Locate the cell with the specified text and output its (X, Y) center coordinate. 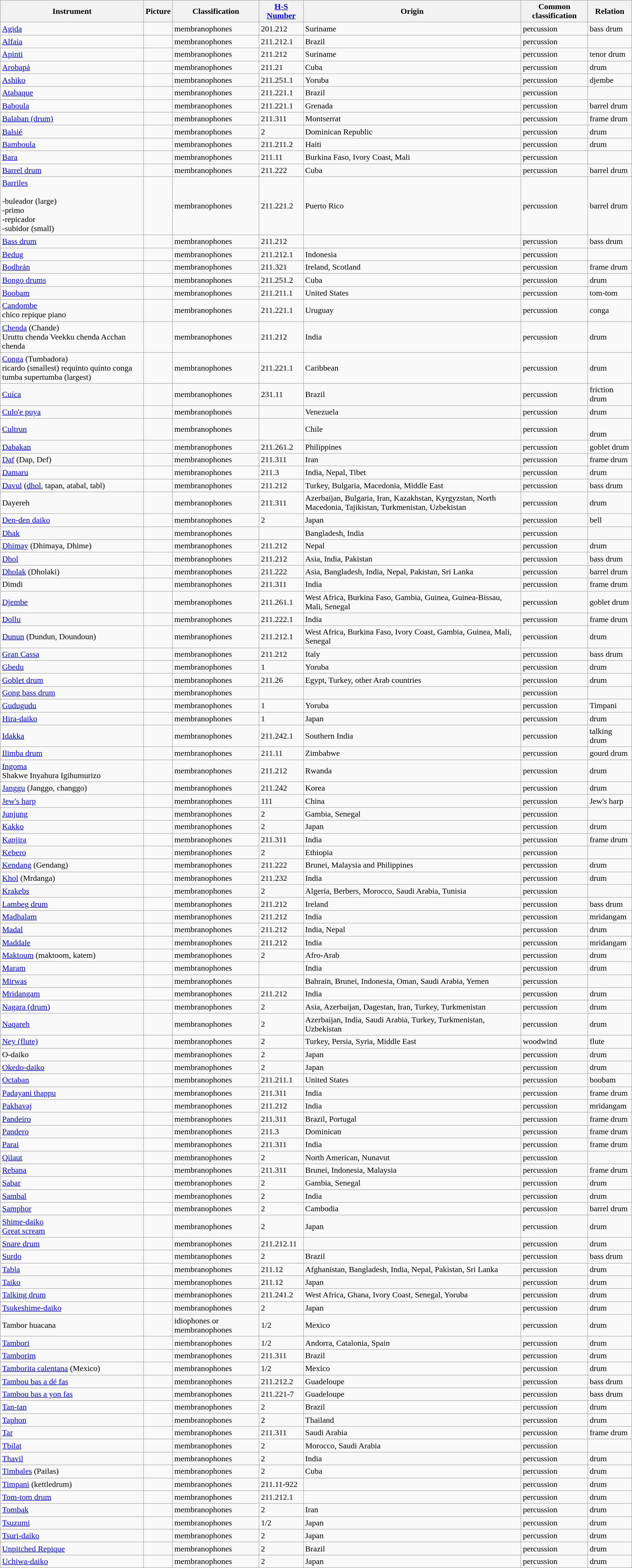
Mridangam (72, 994)
Bedug (72, 254)
Ireland, Scotland (412, 267)
Agida (72, 29)
Bamboula (72, 144)
Nepal (412, 546)
Shime-daikoGreat scream (72, 1226)
211.221-7 (282, 1394)
Talking drum (72, 1295)
Janggu (Janggo, changgo) (72, 788)
Dunun (Dundun, Doundoun) (72, 637)
Alfaia (72, 42)
Afro-Arab (412, 955)
211.212.11 (282, 1244)
231.11 (282, 395)
Octaban (72, 1080)
Burkina Faso, Ivory Coast, Mali (412, 157)
Ireland (412, 904)
Montserrat (412, 119)
Den-den daiko (72, 520)
Kanjira (72, 840)
Gran Cassa (72, 654)
Relation (610, 11)
Dominican Republic (412, 131)
talking drum (610, 736)
Goblet drum (72, 680)
Hira-daiko (72, 719)
H-S Number (282, 11)
Caribbean (412, 368)
Tabla (72, 1269)
Maddale (72, 942)
Tar (72, 1433)
Balsié (72, 131)
Uruguay (412, 310)
Krakebs (72, 891)
Italy (412, 654)
Dominican (412, 1131)
Saudi Arabia (412, 1433)
Apinti (72, 54)
Azerbaijan, India, Saudi Arabia, Turkey, Turkmenistan, Uzbekistan (412, 1024)
boobam (610, 1080)
211.251.2 (282, 280)
Korea (412, 788)
211.242.1 (282, 736)
Sambal (72, 1196)
Pandero (72, 1131)
Kebero (72, 852)
Pakhavaj (72, 1106)
Venezuela (412, 412)
211.251.1 (282, 80)
Kendang (Gendang) (72, 865)
Rebana (72, 1170)
Lambeg drum (72, 904)
Cultrun (72, 429)
Brunei, Malaysia and Philippines (412, 865)
Bass drum (72, 242)
Afghanistan, Bangladesh, India, Nepal, Pakistan, Sri Lanka (412, 1269)
Indonesia (412, 254)
Djembe (72, 602)
Tamborim (72, 1355)
conga (610, 310)
111 (282, 801)
Parai (72, 1144)
Timpani (kettledrum) (72, 1484)
Asia, India, Pakistan (412, 559)
Asia, Bangladesh, India, Nepal, Pakistan, Sri Lanka (412, 572)
West Africa, Burkina Faso, Ivory Coast, Gambia, Guinea, Mali, Senegal (412, 637)
Timbales (Pailas) (72, 1471)
211.222.1 (282, 619)
Khol (Mrdanga) (72, 878)
Qilaut (72, 1157)
Padayani thappu (72, 1093)
Tambor huacana (72, 1325)
Dhol (72, 559)
Surdo (72, 1256)
Dhak (72, 533)
Chenda (Chande)Uruttu chenda Veekku chenda Acchan chenda (72, 337)
Candombechico repique piano (72, 310)
Common classification (554, 11)
Tambou bas a dé fas (72, 1382)
211.26 (282, 680)
211.261.2 (282, 447)
Ashiko (72, 80)
Morocco, Saudi Arabia (412, 1446)
Puerto Rico (412, 206)
Dhimay (Dhimaya, Dhime) (72, 546)
Maktoum (maktoom, katem) (72, 955)
Tan-tan (72, 1407)
IngomaShakwe Inyahura Igihumurizo (72, 771)
Pandeiro (72, 1119)
Mirwas (72, 981)
idiophones or membranophones (216, 1325)
tenor drum (610, 54)
Azerbaijan, Bulgaria, Iran, Kazakhstan, Kyrgyzstan, North Macedonia, Tajikistan, Turkmenistan, Uzbekistan (412, 503)
Maram (72, 968)
Culo'e puya (72, 412)
Dabakan (72, 447)
Brunei, Indonesia, Malaysia (412, 1170)
Algeria, Berbers, Morocco, Saudi Arabia, Tunisia (412, 891)
Cambodia (412, 1209)
Haiti (412, 144)
Damaru (72, 472)
djembe (610, 80)
Chile (412, 429)
Dollu (72, 619)
Boobam (72, 293)
Thavil (72, 1459)
Balaban (drum) (72, 119)
211.241.2 (282, 1295)
Ilimba drum (72, 753)
Dimdi (72, 584)
Madal (72, 929)
Gbedu (72, 667)
Junjung (72, 814)
flute (610, 1042)
Philippines (412, 447)
Classification (216, 11)
Daf (Dap, Def) (72, 459)
Taphon (72, 1420)
Kakko (72, 827)
Okedo-daiko (72, 1067)
Gudugudu (72, 705)
Rwanda (412, 771)
bell (610, 520)
Bara (72, 157)
Madhalam (72, 917)
Thailand (412, 1420)
201.212 (282, 29)
Origin (412, 11)
Uchiwa-daiko (72, 1561)
Brazil, Portugal (412, 1119)
Bodhrán (72, 267)
Egypt, Turkey, other Arab countries (412, 680)
Andorra, Catalonia, Spain (412, 1343)
North American, Nunavut (412, 1157)
Tombak (72, 1510)
India, Nepal, Tibet (412, 472)
friction drum (610, 395)
Ethiopia (412, 852)
West Africa, Ghana, Ivory Coast, Senegal, Yoruba (412, 1295)
Arobapá (72, 67)
Tambou bas a yon fas (72, 1394)
Unpitched Repique (72, 1548)
Tsuri-daiko (72, 1536)
Nagara (drum) (72, 1007)
Gong bass drum (72, 693)
211.212.2 (282, 1382)
Tsuzumi (72, 1523)
211.221.2 (282, 206)
Atabaque (72, 93)
211.321 (282, 267)
Samphor (72, 1209)
Dayereh (72, 503)
Bongo drums (72, 280)
Tambori (72, 1343)
Cuíca (72, 395)
211.11-922 (282, 1484)
India, Nepal (412, 929)
Tamborita calentana (Mexico) (72, 1368)
Instrument (72, 11)
Ney (flute) (72, 1042)
tom-tom (610, 293)
Grenada (412, 106)
Barriles-buleador (large) -primo -repicador -subidor (small) (72, 206)
Conga (Tumbadora)ricardo (smallest) requinto quinto conga tumba supertumba (largest) (72, 368)
Davul (dhol, tapan, atabal, tabl) (72, 486)
gourd drum (610, 753)
Tbilat (72, 1446)
Zimbabwe (412, 753)
Bahrain, Brunei, Indonesia, Oman, Saudi Arabia, Yemen (412, 981)
Bangladesh, India (412, 533)
211.232 (282, 878)
Barrel drum (72, 170)
woodwind (554, 1042)
Taiko (72, 1282)
211.242 (282, 788)
Snare drum (72, 1244)
Asia, Azerbaijan, Dagestan, Iran, Turkey, Turkmenistan (412, 1007)
Timpani (610, 705)
Picture (158, 11)
211.261.1 (282, 602)
O-daiko (72, 1054)
Tom-tom drum (72, 1497)
Naqareh (72, 1024)
Sabar (72, 1183)
Baboula (72, 106)
Dholak (Dholaki) (72, 572)
Tsukeshime-daiko (72, 1308)
Turkey, Bulgaria, Macedonia, Middle East (412, 486)
Southern India (412, 736)
West Africa, Burkina Faso, Gambia, Guinea, Guinea-Bissau, Mali, Senegal (412, 602)
211.211.2 (282, 144)
211.21 (282, 67)
Idakka (72, 736)
China (412, 801)
Turkey, Persia, Syria, Middle East (412, 1042)
